Capture the cell that displays the provided text and extract its (X, Y) central coordinate. 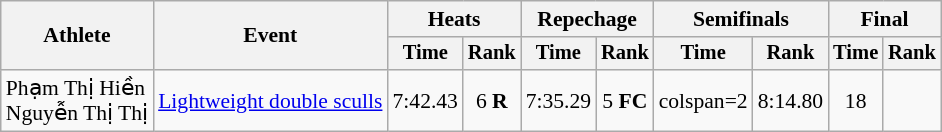
Final (884, 19)
5 FC (625, 100)
7:35.29 (558, 100)
Phạm Thị HiềnNguyễn Thị Thị (77, 100)
18 (856, 100)
Athlete (77, 36)
Event (270, 36)
7:42.43 (424, 100)
6 R (492, 100)
Semifinals (742, 19)
8:14.80 (790, 100)
Repechage (588, 19)
Lightweight double sculls (270, 100)
Heats (454, 19)
colspan=2 (704, 100)
